Return (x, y) of the center of cell containing provided text 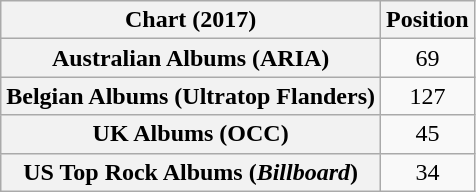
69 (428, 58)
45 (428, 134)
UK Albums (OCC) (191, 134)
Position (428, 20)
US Top Rock Albums (Billboard) (191, 172)
Belgian Albums (Ultratop Flanders) (191, 96)
Chart (2017) (191, 20)
34 (428, 172)
Australian Albums (ARIA) (191, 58)
127 (428, 96)
